Search for the cell housing the specified text and yield its (x, y) center coordinate. 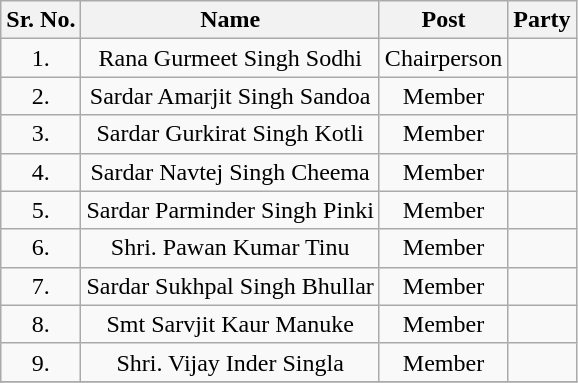
5. (41, 210)
Smt Sarvjit Kaur Manuke (230, 324)
6. (41, 248)
9. (41, 362)
Shri. Pawan Kumar Tinu (230, 248)
7. (41, 286)
Sardar Navtej Singh Cheema (230, 172)
Sr. No. (41, 20)
Sardar Gurkirat Singh Kotli (230, 134)
Rana Gurmeet Singh Sodhi (230, 58)
Post (443, 20)
Sardar Sukhpal Singh Bhullar (230, 286)
3. (41, 134)
Shri. Vijay Inder Singla (230, 362)
Party (542, 20)
2. (41, 96)
1. (41, 58)
Sardar Parminder Singh Pinki (230, 210)
8. (41, 324)
Sardar Amarjit Singh Sandoa (230, 96)
4. (41, 172)
Name (230, 20)
Chairperson (443, 58)
